Provide the [X, Y] coordinate of the cell's center where the given text is located.  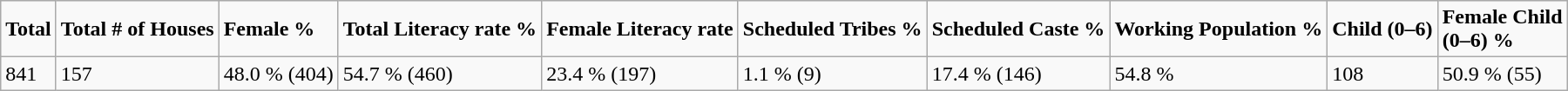
Scheduled Tribes % [833, 29]
841 [29, 74]
Female Literacy rate [640, 29]
Female Child(0–6) % [1502, 29]
17.4 % (146) [1018, 74]
Total [29, 29]
Scheduled Caste % [1018, 29]
23.4 % (197) [640, 74]
Total # of Houses [138, 29]
Total Literacy rate % [439, 29]
Child (0–6) [1382, 29]
48.0 % (404) [279, 74]
108 [1382, 74]
Working Population % [1219, 29]
Female % [279, 29]
54.7 % (460) [439, 74]
50.9 % (55) [1502, 74]
157 [138, 74]
1.1 % (9) [833, 74]
54.8 % [1219, 74]
